Scan for the cell matching the given text and deliver its [X, Y] coordinate at center. 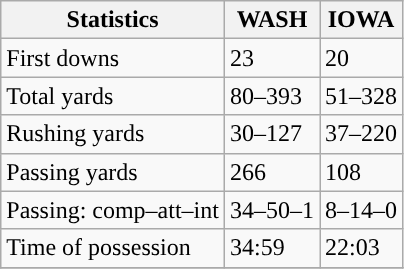
37–220 [362, 134]
80–393 [272, 96]
34–50–1 [272, 210]
Total yards [113, 96]
Rushing yards [113, 134]
22:03 [362, 248]
First downs [113, 58]
Passing yards [113, 172]
8–14–0 [362, 210]
266 [272, 172]
IOWA [362, 20]
30–127 [272, 134]
Time of possession [113, 248]
108 [362, 172]
20 [362, 58]
51–328 [362, 96]
34:59 [272, 248]
Passing: comp–att–int [113, 210]
WASH [272, 20]
Statistics [113, 20]
23 [272, 58]
